Scan for the cell matching the given text and deliver its (x, y) coordinate at center. 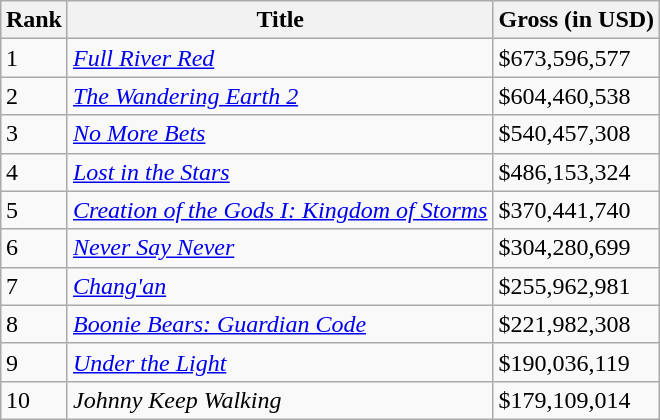
7 (34, 286)
Rank (34, 20)
2 (34, 96)
$304,280,699 (576, 248)
Under the Light (280, 362)
$673,596,577 (576, 58)
9 (34, 362)
8 (34, 324)
6 (34, 248)
$255,962,981 (576, 286)
$190,036,119 (576, 362)
Gross (in USD) (576, 20)
1 (34, 58)
Boonie Bears: Guardian Code (280, 324)
Title (280, 20)
$604,460,538 (576, 96)
The Wandering Earth 2 (280, 96)
Chang'an (280, 286)
Lost in the Stars (280, 172)
Creation of the Gods I: Kingdom of Storms (280, 210)
$179,109,014 (576, 400)
$540,457,308 (576, 134)
4 (34, 172)
Never Say Never (280, 248)
Full River Red (280, 58)
No More Bets (280, 134)
Johnny Keep Walking (280, 400)
3 (34, 134)
$486,153,324 (576, 172)
$221,982,308 (576, 324)
5 (34, 210)
10 (34, 400)
$370,441,740 (576, 210)
